Extract the (X, Y) coordinate from the center of the cell holding the provided text.  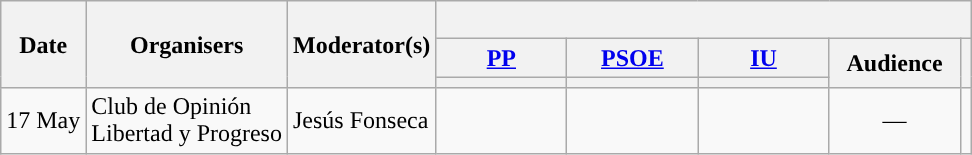
PSOE (632, 58)
Club de OpiniónLibertad y Progreso (187, 120)
Jesús Fonseca (361, 120)
17 May (44, 120)
Organisers (187, 44)
PP (502, 58)
IU (764, 58)
Moderator(s) (361, 44)
— (894, 120)
Audience (894, 64)
Date (44, 44)
